Search for the cell housing the specified text and yield its (x, y) center coordinate. 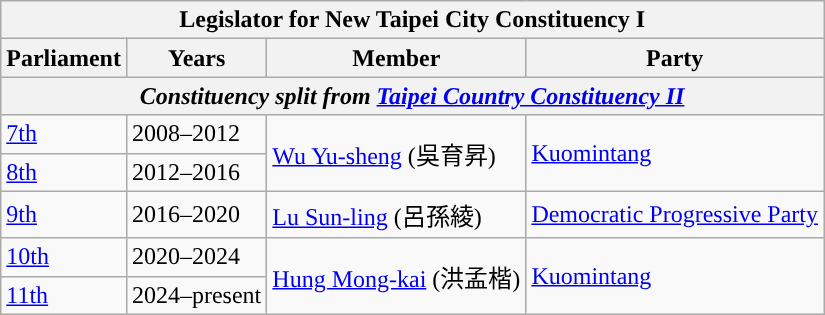
2008–2012 (196, 134)
Hung Mong-kai (洪孟楷) (396, 276)
2020–2024 (196, 257)
Years (196, 58)
2024–present (196, 295)
8th (64, 172)
11th (64, 295)
Party (675, 58)
Wu Yu-sheng (吳育昇) (396, 153)
10th (64, 257)
Lu Sun-ling (呂孫綾) (396, 214)
9th (64, 214)
Constituency split from Taipei Country Constituency II (412, 96)
Parliament (64, 58)
2016–2020 (196, 214)
Democratic Progressive Party (675, 214)
Legislator for New Taipei City Constituency I (412, 20)
Member (396, 58)
2012–2016 (196, 172)
7th (64, 134)
